Scan for the cell matching the given text and deliver its [x, y] coordinate at center. 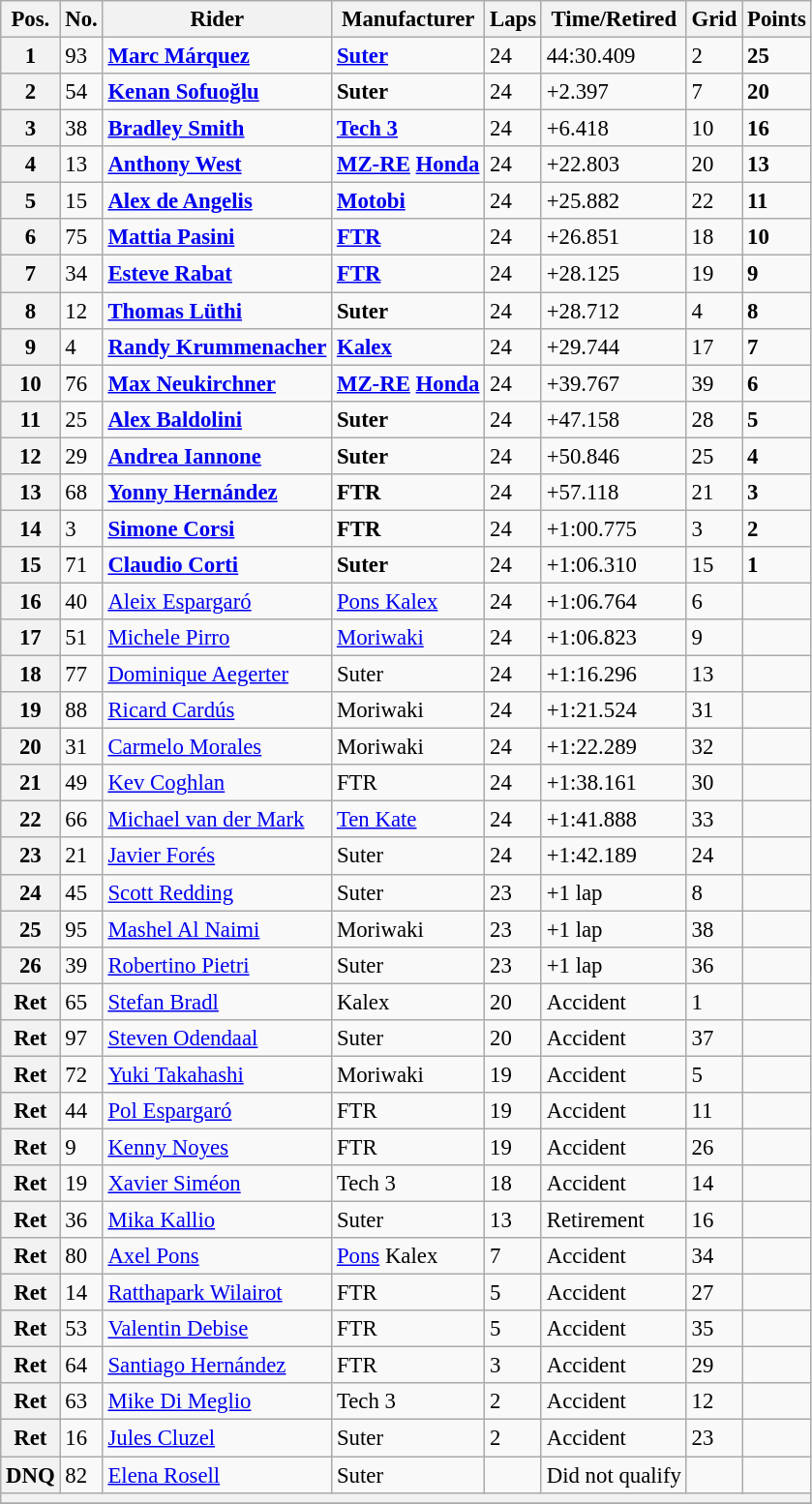
Randy Krummenacher [217, 346]
Kenan Sofuoğlu [217, 92]
Mika Kallio [217, 1220]
Bradley Smith [217, 129]
Retirement [614, 1220]
Carmelo Morales [217, 747]
Simone Corsi [217, 528]
Pol Espargaró [217, 1111]
+50.846 [614, 456]
Kev Coghlan [217, 783]
Mashel Al Naimi [217, 929]
Yonny Hernández [217, 493]
Time/Retired [614, 19]
Valentin Debise [217, 1329]
77 [81, 675]
Javier Forés [217, 857]
95 [81, 929]
Rider [217, 19]
82 [81, 1475]
Laps [513, 19]
Motobi [408, 201]
+29.744 [614, 346]
65 [81, 1002]
Mattia Pasini [217, 237]
53 [81, 1329]
Alex Baldolini [217, 419]
+22.803 [614, 165]
Xavier Siméon [217, 1184]
93 [81, 56]
+1:00.775 [614, 528]
72 [81, 1074]
63 [81, 1402]
40 [81, 601]
Anthony West [217, 165]
Stefan Bradl [217, 1002]
Kenny Noyes [217, 1147]
+6.418 [614, 129]
+1:06.310 [614, 565]
Michael van der Mark [217, 820]
No. [81, 19]
+28.712 [614, 311]
Did not qualify [614, 1475]
+57.118 [614, 493]
Marc Márquez [217, 56]
Steven Odendaal [217, 1038]
+25.882 [614, 201]
+1:06.823 [614, 638]
Elena Rosell [217, 1475]
66 [81, 820]
Michele Pirro [217, 638]
Manufacturer [408, 19]
Mike Di Meglio [217, 1402]
+1:38.161 [614, 783]
+2.397 [614, 92]
+1:21.524 [614, 710]
+1:16.296 [614, 675]
+47.158 [614, 419]
35 [714, 1329]
+39.767 [614, 383]
Axel Pons [217, 1256]
+1:42.189 [614, 857]
Aleix Espargaró [217, 601]
Alex de Angelis [217, 201]
+1:06.764 [614, 601]
27 [714, 1293]
Pos. [31, 19]
+1:22.289 [614, 747]
Scott Redding [217, 892]
71 [81, 565]
37 [714, 1038]
+1:41.888 [614, 820]
28 [714, 419]
+28.125 [614, 274]
80 [81, 1256]
Santiago Hernández [217, 1366]
Max Neukirchner [217, 383]
68 [81, 493]
Grid [714, 19]
45 [81, 892]
Thomas Lüthi [217, 311]
Yuki Takahashi [217, 1074]
Ten Kate [408, 820]
75 [81, 237]
Ratthapark Wilairot [217, 1293]
54 [81, 92]
51 [81, 638]
Claudio Corti [217, 565]
Ricard Cardús [217, 710]
Jules Cluzel [217, 1438]
49 [81, 783]
44:30.409 [614, 56]
32 [714, 747]
88 [81, 710]
Robertino Pietri [217, 965]
76 [81, 383]
30 [714, 783]
33 [714, 820]
64 [81, 1366]
44 [81, 1111]
DNQ [31, 1475]
97 [81, 1038]
Esteve Rabat [217, 274]
Dominique Aegerter [217, 675]
Points [776, 19]
Andrea Iannone [217, 456]
+26.851 [614, 237]
